From the cell containing the given text, extract its center point as [x, y] coordinate. 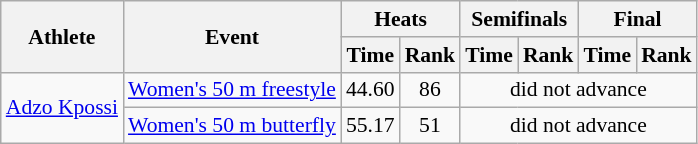
Event [232, 36]
55.17 [370, 126]
Adzo Kpossi [62, 108]
51 [430, 126]
44.60 [370, 90]
86 [430, 90]
Women's 50 m freestyle [232, 90]
Women's 50 m butterfly [232, 126]
Final [637, 19]
Semifinals [519, 19]
Athlete [62, 36]
Heats [400, 19]
